Scan for the cell matching the given text and deliver its [x, y] coordinate at center. 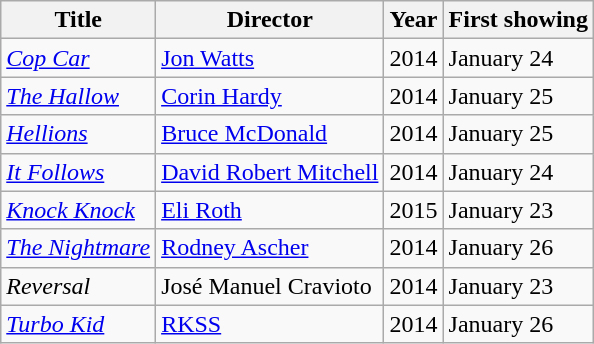
Cop Car [78, 58]
Reversal [78, 286]
Corin Hardy [270, 96]
Title [78, 20]
Hellions [78, 134]
Year [414, 20]
The Hallow [78, 96]
David Robert Mitchell [270, 172]
First showing [518, 20]
Turbo Kid [78, 324]
José Manuel Cravioto [270, 286]
RKSS [270, 324]
Eli Roth [270, 210]
The Nightmare [78, 248]
Rodney Ascher [270, 248]
It Follows [78, 172]
2015 [414, 210]
Director [270, 20]
Jon Watts [270, 58]
Knock Knock [78, 210]
Bruce McDonald [270, 134]
